Search for the cell housing the specified text and yield its (x, y) center coordinate. 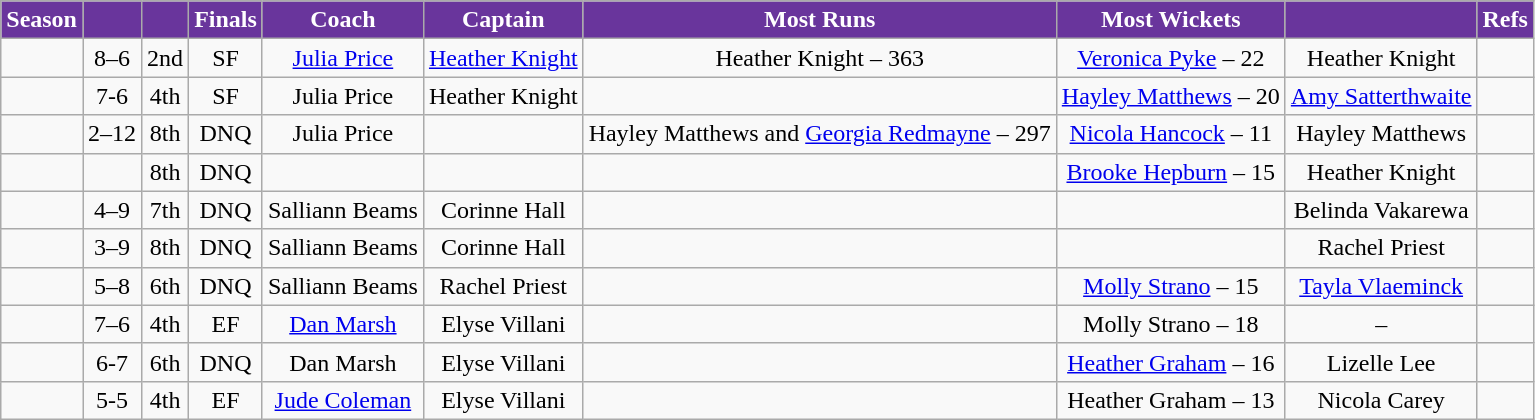
4–9 (112, 210)
Amy Satterthwaite (1381, 96)
Hayley Matthews (1381, 134)
Coach (342, 20)
Hayley Matthews and Georgia Redmayne – 297 (820, 134)
Season (42, 20)
Nicola Hancock – 11 (1170, 134)
Hayley Matthews – 20 (1170, 96)
Belinda Vakarewa (1381, 210)
7th (166, 210)
Lizelle Lee (1381, 362)
5-5 (112, 400)
Jude Coleman (342, 400)
Refs (1505, 20)
8–6 (112, 58)
Captain (503, 20)
2–12 (112, 134)
– (1381, 324)
Heather Graham – 13 (1170, 400)
Most Wickets (1170, 20)
7–6 (112, 324)
5–8 (112, 286)
3–9 (112, 248)
Nicola Carey (1381, 400)
Veronica Pyke – 22 (1170, 58)
Molly Strano – 15 (1170, 286)
Most Runs (820, 20)
Heather Knight – 363 (820, 58)
Brooke Hepburn – 15 (1170, 172)
2nd (166, 58)
Molly Strano – 18 (1170, 324)
6-7 (112, 362)
7-6 (112, 96)
Tayla Vlaeminck (1381, 286)
Finals (226, 20)
Heather Graham – 16 (1170, 362)
